Provide the (x, y) coordinate of the cell's center where the given text is located.  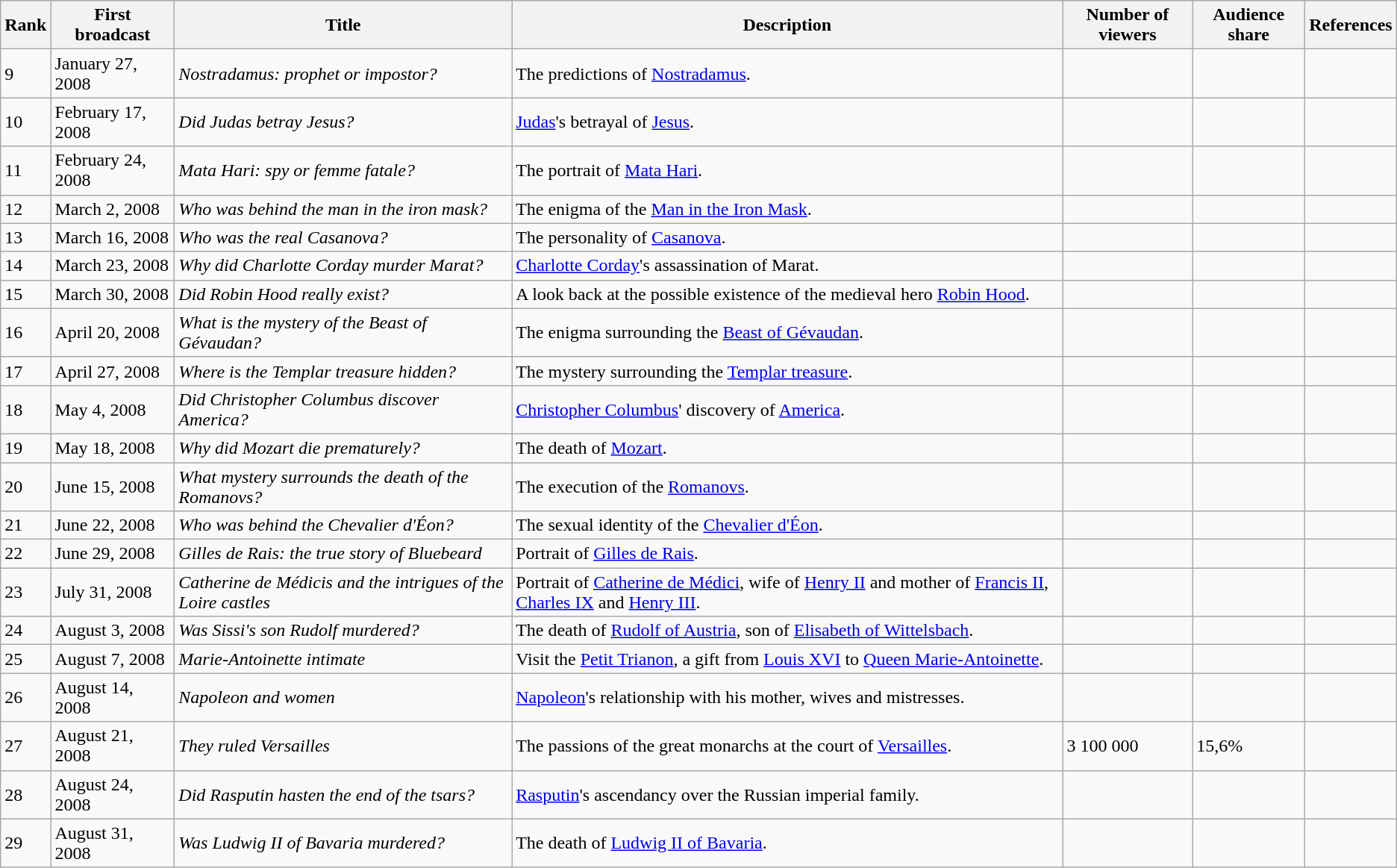
First broadcast (113, 25)
March 23, 2008 (113, 266)
The sexual identity of the Chevalier d'Éon. (787, 525)
The enigma surrounding the Beast of Gévaudan. (787, 333)
Judas's betrayal of Jesus. (787, 122)
Christopher Columbus' discovery of America. (787, 409)
February 17, 2008 (113, 122)
16 (25, 333)
15,6% (1249, 746)
March 16, 2008 (113, 237)
9 (25, 73)
Catherine de Médicis and the intrigues of the Loire castles (343, 593)
20 (25, 487)
February 24, 2008 (113, 170)
13 (25, 237)
References (1351, 25)
Number of viewers (1128, 25)
12 (25, 209)
The personality of Casanova. (787, 237)
Who was the real Casanova? (343, 237)
The portrait of Mata Hari. (787, 170)
28 (25, 794)
The death of Rudolf of Austria, son of Elisabeth of Wittelsbach. (787, 631)
Did Rasputin hasten the end of the tsars? (343, 794)
Mata Hari: spy or femme fatale? (343, 170)
What mystery surrounds the death of the Romanovs? (343, 487)
25 (25, 659)
3 100 000 (1128, 746)
Why did Charlotte Corday murder Marat? (343, 266)
April 27, 2008 (113, 371)
August 7, 2008 (113, 659)
Portrait of Catherine de Médici, wife of Henry II and mother of Francis II, Charles IX and Henry III. (787, 593)
June 29, 2008 (113, 554)
Who was behind the Chevalier d'Éon? (343, 525)
Gilles de Rais: the true story of Bluebeard (343, 554)
21 (25, 525)
August 24, 2008 (113, 794)
Visit the Petit Trianon, a gift from Louis XVI to Queen Marie-Antoinette. (787, 659)
June 15, 2008 (113, 487)
18 (25, 409)
August 31, 2008 (113, 843)
Description (787, 25)
What is the mystery of the Beast of Gévaudan? (343, 333)
Who was behind the man in the iron mask? (343, 209)
14 (25, 266)
Was Sissi's son Rudolf murdered? (343, 631)
17 (25, 371)
Napoleon and women (343, 697)
The mystery surrounding the Templar treasure. (787, 371)
The predictions of Nostradamus. (787, 73)
May 4, 2008 (113, 409)
22 (25, 554)
The execution of the Romanovs. (787, 487)
19 (25, 448)
26 (25, 697)
August 3, 2008 (113, 631)
Audience share (1249, 25)
Where is the Templar treasure hidden? (343, 371)
Title (343, 25)
27 (25, 746)
Nostradamus: prophet or impostor? (343, 73)
Was Ludwig II of Bavaria murdered? (343, 843)
August 14, 2008 (113, 697)
Marie-Antoinette intimate (343, 659)
July 31, 2008 (113, 593)
The passions of the great monarchs at the court of Versailles. (787, 746)
Portrait of Gilles de Rais. (787, 554)
Did Christopher Columbus discover America? (343, 409)
March 2, 2008 (113, 209)
Rasputin's ascendancy over the Russian imperial family. (787, 794)
The death of Mozart. (787, 448)
Why did Mozart die prematurely? (343, 448)
They ruled Versailles (343, 746)
29 (25, 843)
Did Judas betray Jesus? (343, 122)
The enigma of the Man in the Iron Mask. (787, 209)
Rank (25, 25)
January 27, 2008 (113, 73)
Did Robin Hood really exist? (343, 294)
The death of Ludwig II of Bavaria. (787, 843)
March 30, 2008 (113, 294)
23 (25, 593)
Napoleon's relationship with his mother, wives and mistresses. (787, 697)
A look back at the possible existence of the medieval hero Robin Hood. (787, 294)
August 21, 2008 (113, 746)
Charlotte Corday's assassination of Marat. (787, 266)
24 (25, 631)
10 (25, 122)
11 (25, 170)
May 18, 2008 (113, 448)
15 (25, 294)
April 20, 2008 (113, 333)
June 22, 2008 (113, 525)
